Detect which cell encompasses the target text, then output its [X, Y] center coordinate. 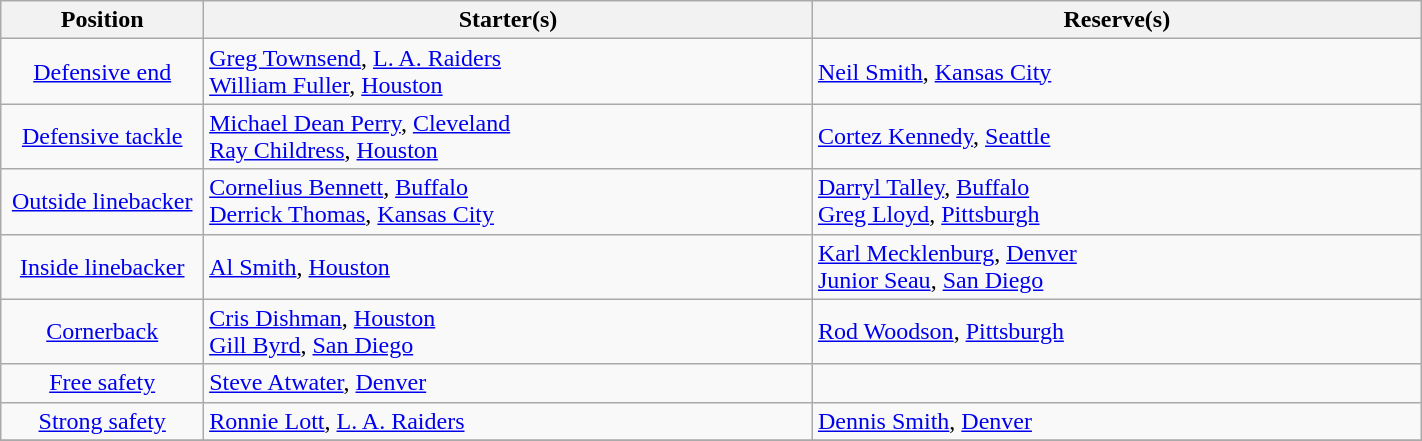
Reserve(s) [1116, 20]
Cris Dishman, Houston Gill Byrd, San Diego [508, 332]
Greg Townsend, L. A. Raiders William Fuller, Houston [508, 72]
Darryl Talley, Buffalo Greg Lloyd, Pittsburgh [1116, 202]
Michael Dean Perry, Cleveland Ray Childress, Houston [508, 136]
Al Smith, Houston [508, 266]
Karl Mecklenburg, Denver Junior Seau, San Diego [1116, 266]
Defensive end [102, 72]
Starter(s) [508, 20]
Steve Atwater, Denver [508, 383]
Cornelius Bennett, Buffalo Derrick Thomas, Kansas City [508, 202]
Inside linebacker [102, 266]
Ronnie Lott, L. A. Raiders [508, 421]
Outside linebacker [102, 202]
Cortez Kennedy, Seattle [1116, 136]
Defensive tackle [102, 136]
Strong safety [102, 421]
Neil Smith, Kansas City [1116, 72]
Rod Woodson, Pittsburgh [1116, 332]
Free safety [102, 383]
Position [102, 20]
Cornerback [102, 332]
Dennis Smith, Denver [1116, 421]
